Identify which cell holds the provided text, then report its (X, Y) central coordinate. 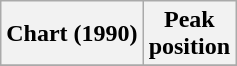
Chart (1990) (72, 34)
Peakposition (189, 34)
